From the cell containing the given text, extract its center point as [X, Y] coordinate. 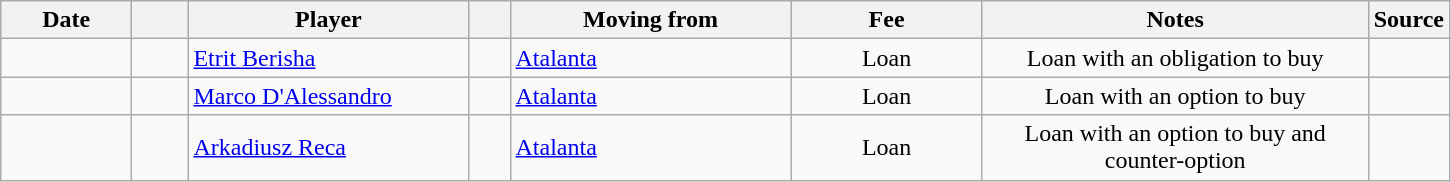
Date [66, 20]
Player [328, 20]
Marco D'Alessandro [328, 96]
Fee [886, 20]
Arkadiusz Reca [328, 148]
Loan with an option to buy [1175, 96]
Loan with an obligation to buy [1175, 58]
Notes [1175, 20]
Moving from [650, 20]
Source [1408, 20]
Etrit Berisha [328, 58]
Loan with an option to buy and counter-option [1175, 148]
